Output the (X, Y) coordinate of the center of the cell containing the given text.  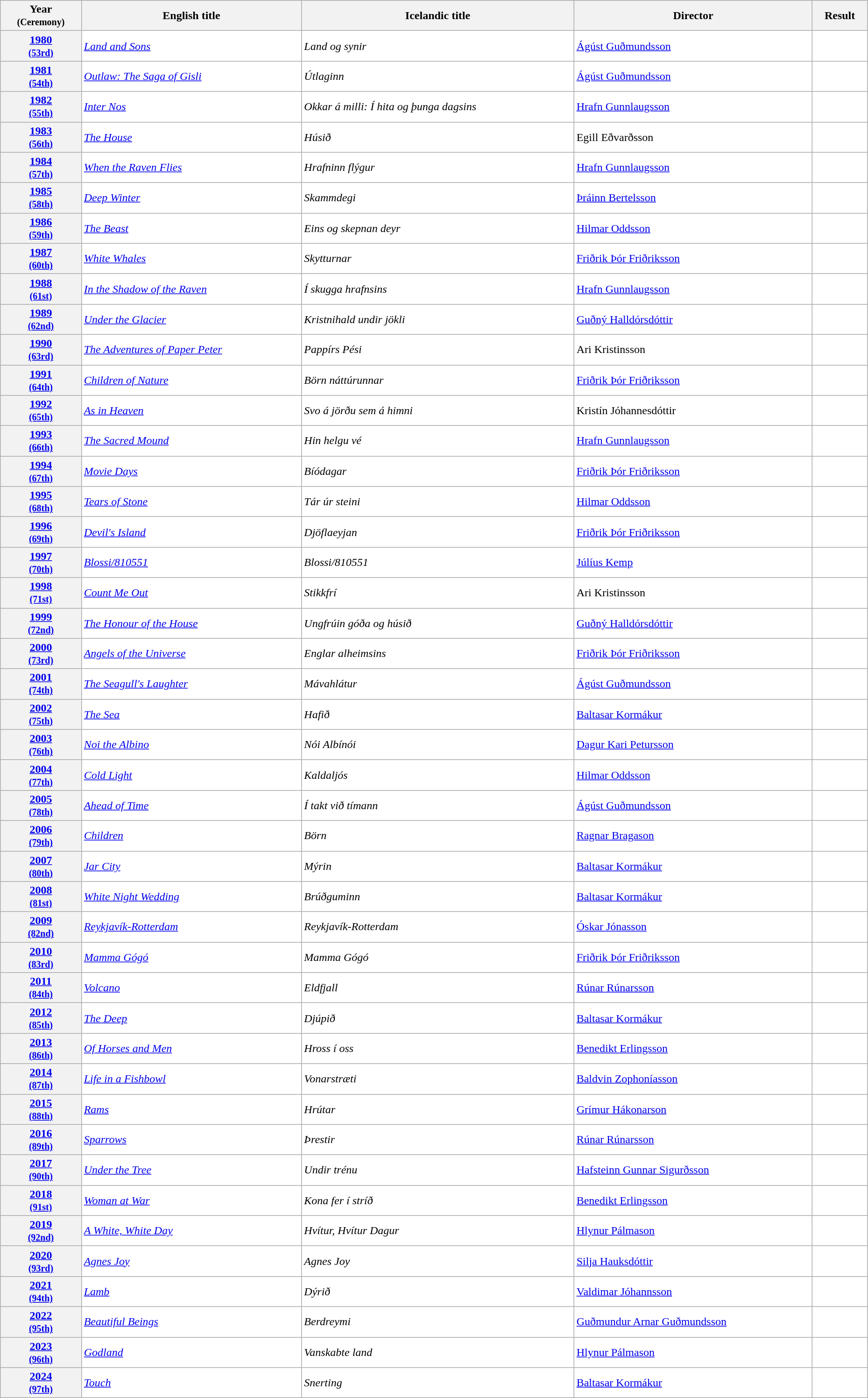
1986(59th) (41, 228)
Hvítur, Hvítur Dagur (438, 1231)
1997(70th) (41, 562)
2021(94th) (41, 1292)
Kristín Jóhannesdóttir (693, 411)
Volcano (191, 988)
2013(86th) (41, 1049)
2011(84th) (41, 988)
Mávahlátur (438, 684)
Jar City (191, 866)
Land and Sons (191, 46)
Okkar á milli: Í hita og þunga dagsins (438, 106)
White Whales (191, 259)
2014(87th) (41, 1079)
Stikkfrí (438, 593)
Beautiful Beings (191, 1321)
1995(68th) (41, 501)
Under the Glacier (191, 319)
Baldvin Zophoníasson (693, 1079)
Skytturnar (438, 259)
Touch (191, 1383)
Children (191, 836)
Hrútar (438, 1109)
Count Me Out (191, 593)
2012(85th) (41, 1018)
Children of Nature (191, 380)
1981(54th) (41, 77)
Englar alheimsins (438, 654)
Lamb (191, 1292)
Inter Nos (191, 106)
Kristnihald undir jökli (438, 319)
Dagur Kari Petursson (693, 744)
1990(63rd) (41, 349)
The Honour of the House (191, 623)
Húsið (438, 137)
2004(77th) (41, 775)
Hafið (438, 714)
1987(60th) (41, 259)
Hafsteinn Gunnar Sigurðsson (693, 1170)
Movie Days (191, 472)
2022(95th) (41, 1321)
Deep Winter (191, 198)
Útlaginn (438, 77)
Rams (191, 1109)
Snerting (438, 1383)
2006(79th) (41, 836)
Vanskabte land (438, 1352)
The Deep (191, 1018)
2007(80th) (41, 866)
Djöflaeyjan (438, 532)
1980(53rd) (41, 46)
Berdreymi (438, 1321)
Ungfrúin góða og húsið (438, 623)
2020(93rd) (41, 1261)
Dýrið (438, 1292)
Icelandic title (438, 16)
Skammdegi (438, 198)
Djúpið (438, 1018)
2015(88th) (41, 1109)
Kona fer í stríð (438, 1200)
When the Raven Flies (191, 167)
1984(57th) (41, 167)
Vonarstræti (438, 1079)
Hin helgu vé (438, 441)
Í skugga hrafnsins (438, 289)
Börn náttúrunnar (438, 380)
The Adventures of Paper Peter (191, 349)
2005(78th) (41, 805)
2024(97th) (41, 1383)
2023(96th) (41, 1352)
The House (191, 137)
2009(82nd) (41, 927)
1999(72nd) (41, 623)
Life in a Fishbowl (191, 1079)
Tár úr steini (438, 501)
Valdimar Jóhannsson (693, 1292)
Óskar Jónasson (693, 927)
Nói Albínói (438, 744)
The Seagull's Laughter (191, 684)
2018(91st) (41, 1200)
1993(66th) (41, 441)
Guðmundur Arnar Guðmundsson (693, 1321)
Brúðguminn (438, 897)
Under the Tree (191, 1170)
Year(Ceremony) (41, 16)
2003(76th) (41, 744)
Ahead of Time (191, 805)
1985(58th) (41, 198)
Angels of the Universe (191, 654)
Noi the Albino (191, 744)
Egill Eðvarðsson (693, 137)
1996(69th) (41, 532)
The Beast (191, 228)
English title (191, 16)
Tears of Stone (191, 501)
2002(75th) (41, 714)
Woman at War (191, 1200)
1994(67th) (41, 472)
Hross í oss (438, 1049)
Sparrows (191, 1139)
2016(89th) (41, 1139)
Outlaw: The Saga of Gisli (191, 77)
2017(90th) (41, 1170)
2010(83rd) (41, 957)
Devil's Island (191, 532)
Pappírs Pési (438, 349)
Grímur Hákonarson (693, 1109)
2000(73rd) (41, 654)
Eldfjall (438, 988)
Cold Light (191, 775)
1998(71st) (41, 593)
Eins og skepnan deyr (438, 228)
1989(62nd) (41, 319)
2001(74th) (41, 684)
Godland (191, 1352)
White Night Wedding (191, 897)
Of Horses and Men (191, 1049)
1988(61st) (41, 289)
1991(64th) (41, 380)
In the Shadow of the Raven (191, 289)
Þrestir (438, 1139)
A White, White Day (191, 1231)
The Sea (191, 714)
Director (693, 16)
2008(81st) (41, 897)
Júlíus Kemp (693, 562)
Land og synir (438, 46)
Kaldaljós (438, 775)
Silja Hauksdóttir (693, 1261)
1982(55th) (41, 106)
1992(65th) (41, 411)
Börn (438, 836)
Bíódagar (438, 472)
Svo á jörðu sem á himni (438, 411)
Í takt við tímann (438, 805)
1983(56th) (41, 137)
Undir trénu (438, 1170)
Hrafninn flýgur (438, 167)
The Sacred Mound (191, 441)
Þráinn Bertelsson (693, 198)
2019(92nd) (41, 1231)
As in Heaven (191, 411)
Mýrin (438, 866)
Ragnar Bragason (693, 836)
Result (840, 16)
